Capture the cell that displays the provided text and extract its (x, y) central coordinate. 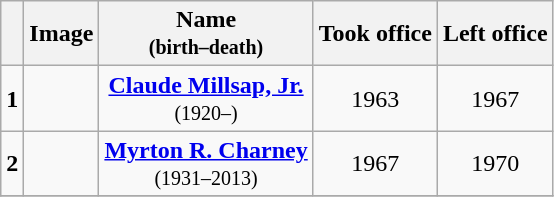
Name(birth–death) (206, 34)
1963 (375, 98)
2 (12, 164)
Claude Millsap, Jr.(1920–) (206, 98)
1970 (495, 164)
1 (12, 98)
Took office (375, 34)
Left office (495, 34)
Image (62, 34)
Myrton R. Charney(1931–2013) (206, 164)
